Determine the [x, y] coordinate at the center of the cell enclosing the given text.  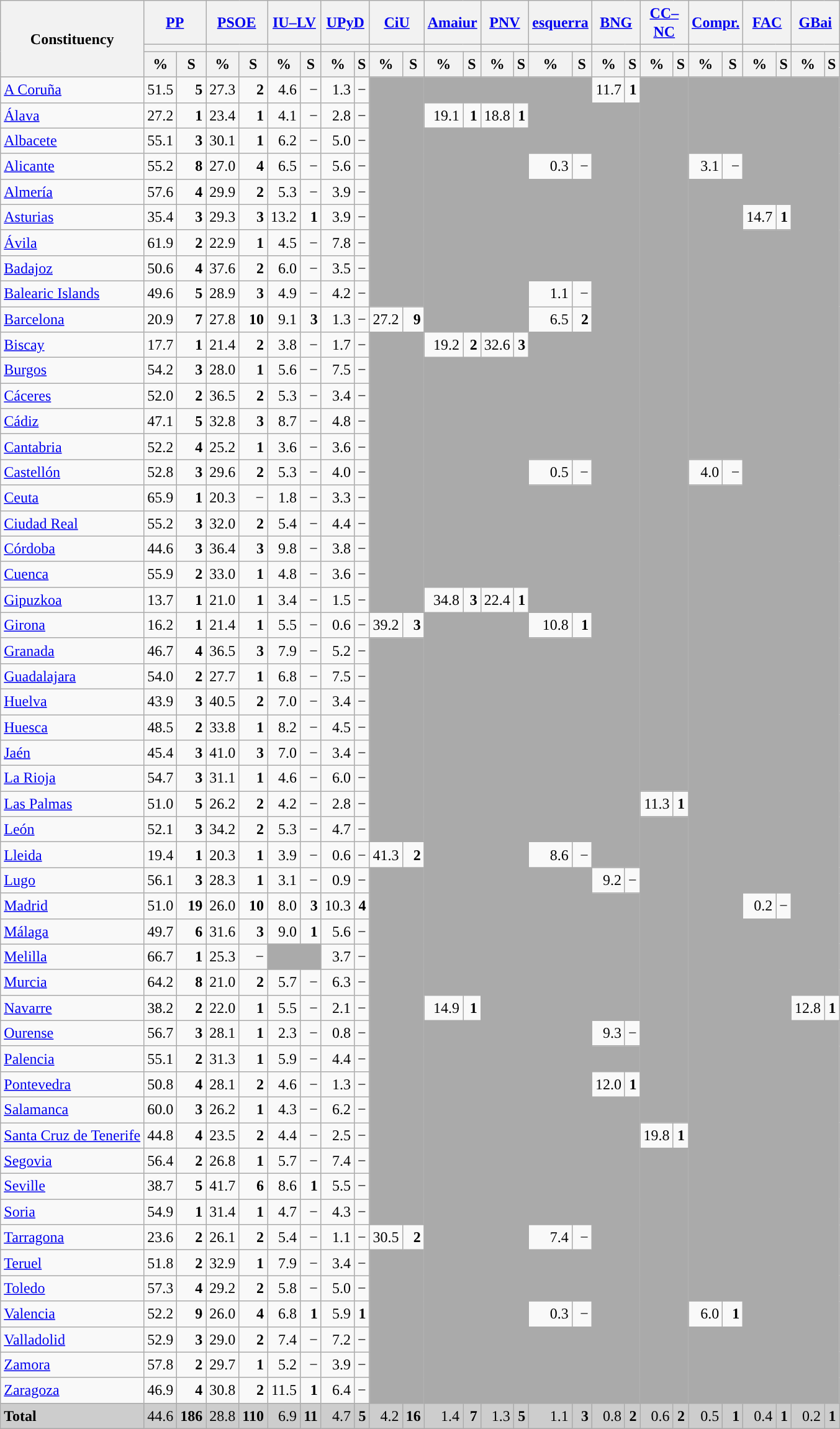
13.7 [160, 600]
Santa Cruz de Tenerife [72, 1135]
49.7 [160, 932]
11.5 [284, 1390]
31.1 [222, 779]
61.9 [160, 242]
Biscay [72, 345]
46.7 [160, 651]
54.0 [160, 676]
Lugo [72, 881]
6.4 [338, 1390]
9.1 [284, 319]
Segovia [72, 1161]
Zaragoza [72, 1390]
Alicante [72, 166]
10.8 [550, 625]
65.9 [160, 498]
Las Palmas [72, 804]
8.0 [284, 905]
Ciudad Real [72, 523]
5.8 [284, 1288]
29.3 [222, 217]
56.7 [160, 1033]
16.2 [160, 625]
Compr. [716, 22]
4.1 [284, 116]
28.9 [222, 293]
Navarre [72, 1007]
31.4 [222, 1212]
41.7 [222, 1186]
6.9 [284, 1416]
Cuenca [72, 574]
Girona [72, 625]
32.9 [222, 1263]
33.8 [222, 727]
Huesca [72, 727]
52.9 [160, 1339]
41.0 [222, 753]
43.9 [160, 702]
Madrid [72, 905]
9.8 [284, 549]
28.0 [222, 370]
PSOE [237, 22]
64.2 [160, 982]
29.6 [222, 472]
56.1 [160, 881]
32.8 [222, 421]
54.9 [160, 1212]
22.4 [497, 600]
2.5 [338, 1135]
39.2 [386, 625]
Álava [72, 116]
Seville [72, 1186]
Zamora [72, 1365]
Valladolid [72, 1339]
Ceuta [72, 498]
Constituency [72, 39]
28.3 [222, 881]
2.1 [338, 1007]
52.0 [160, 396]
48.5 [160, 727]
18.8 [497, 116]
28.8 [222, 1416]
57.3 [160, 1288]
6.3 [338, 982]
11.3 [657, 804]
27.3 [222, 89]
29.0 [222, 1339]
Teruel [72, 1263]
Palencia [72, 1058]
Toledo [72, 1288]
19.4 [160, 855]
BNG [616, 22]
19 [191, 905]
9.3 [608, 1033]
Total [72, 1416]
46.9 [160, 1390]
36.4 [222, 549]
25.3 [222, 956]
1.4 [443, 1416]
PNV [504, 22]
Albacete [72, 140]
UPyD [345, 22]
66.7 [160, 956]
Ourense [72, 1033]
22.0 [222, 1007]
40.5 [222, 702]
32.6 [497, 345]
Guadalajara [72, 676]
Salamanca [72, 1109]
Granada [72, 651]
9.0 [284, 932]
30.1 [222, 140]
47.1 [160, 421]
57.8 [160, 1365]
50.6 [160, 268]
32.0 [222, 523]
0.4 [760, 1416]
29.2 [222, 1288]
Córdoba [72, 549]
2.3 [284, 1033]
13.2 [284, 217]
Cantabria [72, 447]
22.9 [222, 242]
20.9 [160, 319]
Cáceres [72, 396]
Tarragona [72, 1237]
110 [253, 1416]
186 [191, 1416]
16 [413, 1416]
55.9 [160, 574]
Murcia [72, 982]
50.8 [160, 1084]
23.4 [222, 116]
57.6 [160, 191]
Badajoz [72, 268]
Amaiur [452, 22]
8.7 [284, 421]
Asturias [72, 217]
8.2 [284, 727]
44.8 [160, 1135]
Melilla [72, 956]
38.2 [160, 1007]
CiU [397, 22]
17.7 [160, 345]
Valencia [72, 1314]
Jaén [72, 753]
Castellón [72, 472]
12.0 [608, 1084]
51.8 [160, 1263]
12.8 [807, 1007]
4.9 [284, 293]
3.3 [338, 498]
Lleida [72, 855]
Balearic Islands [72, 293]
19.2 [443, 345]
0.9 [338, 881]
Ávila [72, 242]
31.3 [222, 1058]
41.3 [386, 855]
30.5 [386, 1237]
7.2 [338, 1339]
29.7 [222, 1365]
34.8 [443, 600]
Pontevedra [72, 1084]
GBai [815, 22]
10.3 [338, 905]
1.5 [338, 600]
52.8 [160, 472]
1.8 [284, 498]
7.8 [338, 242]
9.2 [608, 881]
34.2 [222, 830]
56.4 [160, 1161]
11 [311, 1416]
37.6 [222, 268]
38.7 [160, 1186]
FAC [767, 22]
IU–LV [294, 22]
esquerra [561, 22]
26.8 [222, 1161]
Huelva [72, 702]
Soria [72, 1212]
26.1 [222, 1237]
35.4 [160, 217]
45.4 [160, 753]
Gipuzkoa [72, 600]
Cádiz [72, 421]
PP [175, 22]
23.6 [160, 1237]
14.9 [443, 1007]
CC–NC [664, 22]
51.5 [160, 89]
14.7 [760, 217]
23.5 [222, 1135]
33.0 [222, 574]
Barcelona [72, 319]
11.7 [608, 89]
29.9 [222, 191]
19.8 [657, 1135]
27.0 [222, 166]
52.1 [160, 830]
54.7 [160, 779]
1.7 [338, 345]
19.1 [443, 116]
La Rioja [72, 779]
3.5 [338, 268]
Burgos [72, 370]
30.8 [222, 1390]
Almería [72, 191]
27.7 [222, 676]
31.6 [222, 932]
54.2 [160, 370]
27.8 [222, 319]
3.7 [338, 956]
60.0 [160, 1109]
León [72, 830]
A Coruña [72, 89]
25.2 [222, 447]
49.6 [160, 293]
Málaga [72, 932]
